Identify which cell holds the provided text, then report its [X, Y] central coordinate. 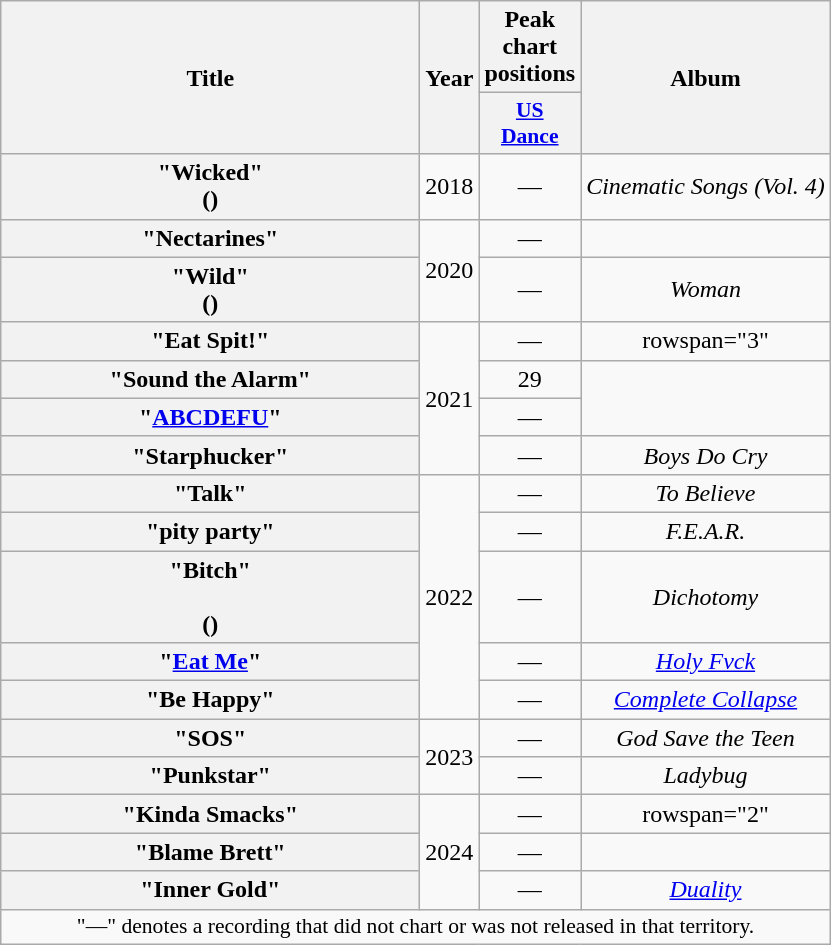
2024 [450, 852]
God Save the Teen [706, 738]
Complete Collapse [706, 700]
Duality [706, 890]
"Kinda Smacks" [210, 814]
"Talk" [210, 493]
USDance [530, 124]
To Believe [706, 493]
Peak chart positions [530, 47]
"—" denotes a recording that did not chart or was not released in that territory. [416, 927]
"Nectarines" [210, 238]
Holy Fvck [706, 662]
Cinematic Songs (Vol. 4) [706, 186]
"Wild"() [210, 290]
Title [210, 78]
Woman [706, 290]
2023 [450, 757]
2018 [450, 186]
29 [530, 379]
"Blame Brett" [210, 852]
F.E.A.R. [706, 531]
"Sound the Alarm" [210, 379]
Boys Do Cry [706, 455]
"Inner Gold" [210, 890]
rowspan="3" [706, 341]
2022 [450, 596]
"Punkstar" [210, 776]
"Wicked"() [210, 186]
Year [450, 78]
2020 [450, 270]
"Eat Spit!" [210, 341]
"ABCDEFU" [210, 417]
"SOS" [210, 738]
Album [706, 78]
Dichotomy [706, 596]
"Starphucker" [210, 455]
"Eat Me" [210, 662]
Ladybug [706, 776]
2021 [450, 398]
"Bitch"() [210, 596]
"pity party" [210, 531]
rowspan="2" [706, 814]
"Be Happy" [210, 700]
